Provide the [x, y] coordinate of the cell's center where the given text is located.  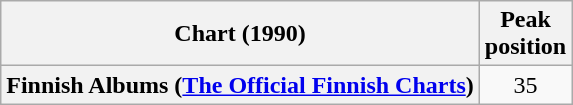
35 [525, 85]
Finnish Albums (The Official Finnish Charts) [240, 85]
Chart (1990) [240, 34]
Peakposition [525, 34]
